Identify which cell holds the provided text, then report its (x, y) central coordinate. 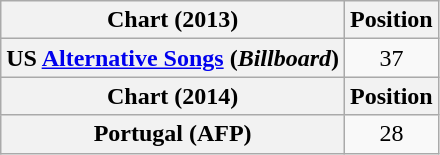
28 (392, 134)
37 (392, 58)
Chart (2013) (173, 20)
Portugal (AFP) (173, 134)
US Alternative Songs (Billboard) (173, 58)
Chart (2014) (173, 96)
